Scan for the cell matching the given text and deliver its (X, Y) coordinate at center. 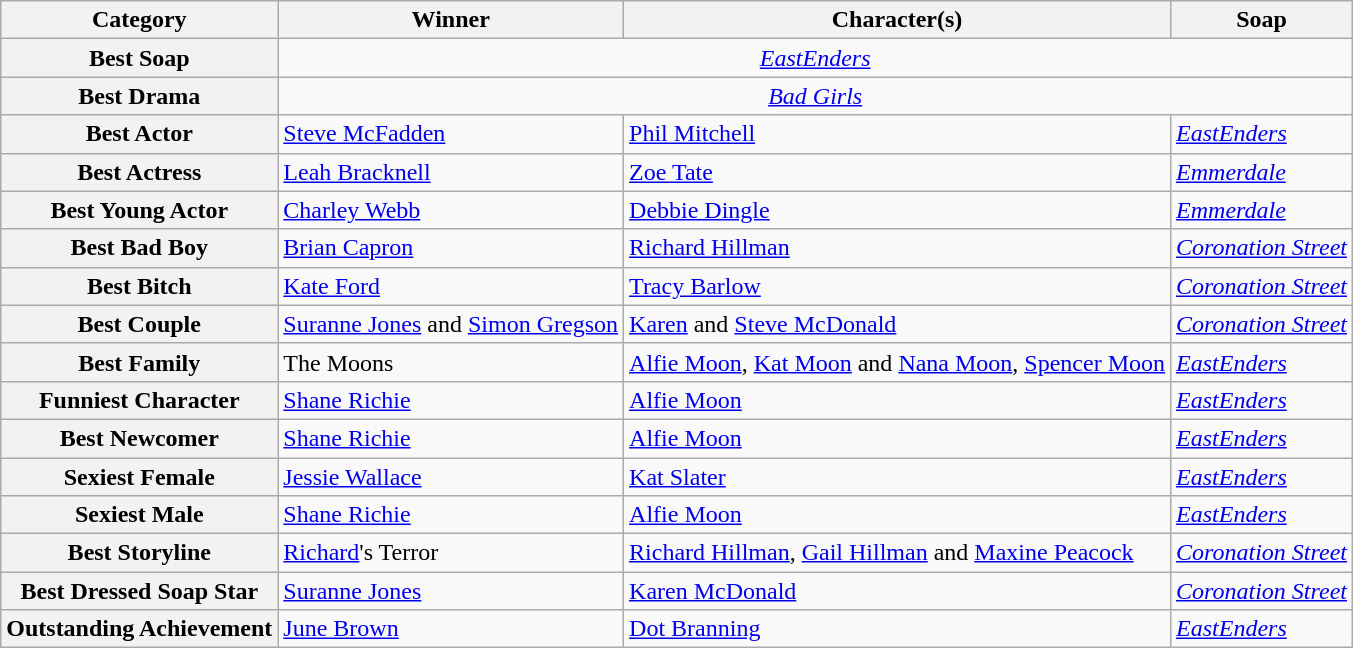
Zoe Tate (898, 172)
Charley Webb (451, 210)
Best Dressed Soap Star (140, 591)
Best Soap (140, 58)
Dot Branning (898, 629)
Best Bad Boy (140, 248)
Leah Bracknell (451, 172)
Best Actress (140, 172)
Sexiest Male (140, 515)
Kate Ford (451, 286)
Debbie Dingle (898, 210)
Brian Capron (451, 248)
Suranne Jones and Simon Gregson (451, 324)
Best Storyline (140, 553)
Best Family (140, 362)
Karen McDonald (898, 591)
Sexiest Female (140, 477)
Best Bitch (140, 286)
Karen and Steve McDonald (898, 324)
The Moons (451, 362)
June Brown (451, 629)
Jessie Wallace (451, 477)
Tracy Barlow (898, 286)
Outstanding Achievement (140, 629)
Suranne Jones (451, 591)
Funniest Character (140, 400)
Steve McFadden (451, 134)
Best Drama (140, 96)
Best Young Actor (140, 210)
Kat Slater (898, 477)
Best Newcomer (140, 438)
Bad Girls (816, 96)
Character(s) (898, 20)
Alfie Moon, Kat Moon and Nana Moon, Spencer Moon (898, 362)
Soap (1262, 20)
Winner (451, 20)
Richard Hillman (898, 248)
Phil Mitchell (898, 134)
Category (140, 20)
Best Actor (140, 134)
Richard's Terror (451, 553)
Richard Hillman, Gail Hillman and Maxine Peacock (898, 553)
Best Couple (140, 324)
